Detect which cell encompasses the target text, then output its (x, y) center coordinate. 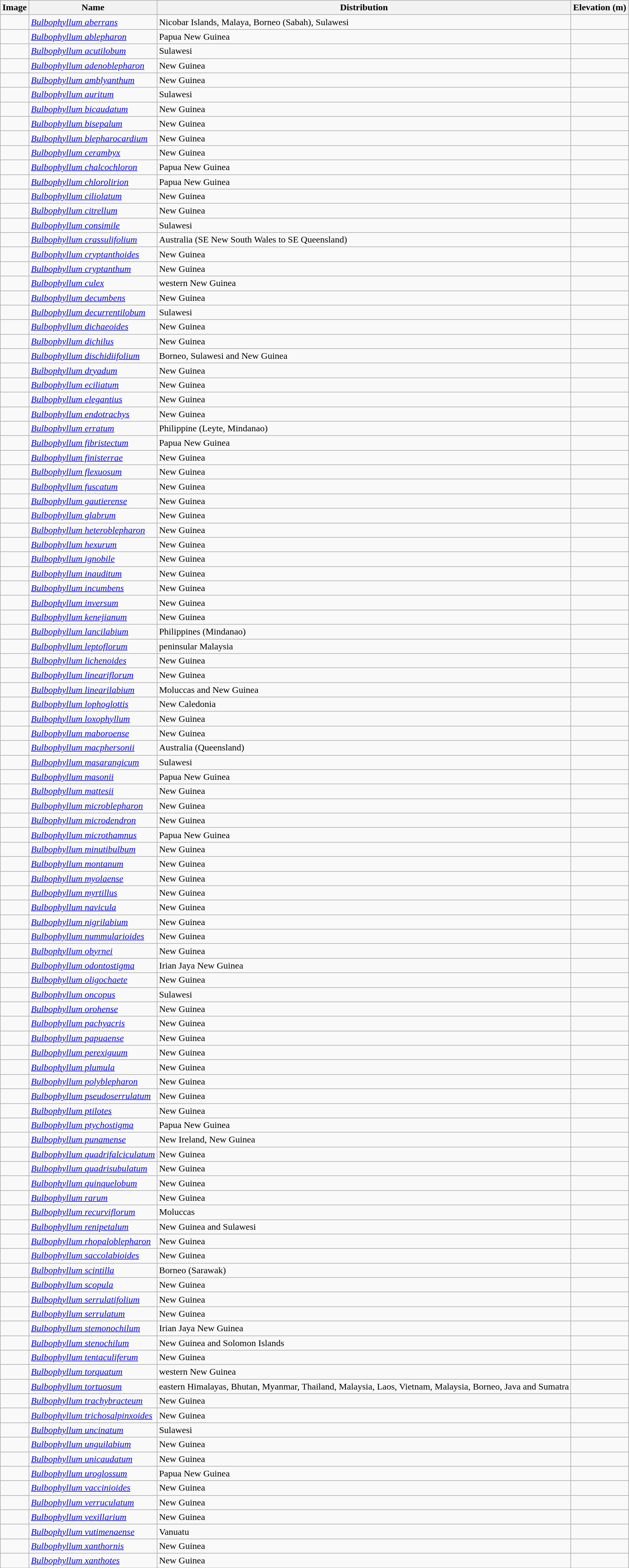
Bulbophyllum recurviflorum (93, 1212)
Bulbophyllum lichenoides (93, 661)
Vanuatu (364, 1531)
Bulbophyllum maboroense (93, 733)
Bulbophyllum leptoflorum (93, 646)
Bulbophyllum odontostigma (93, 966)
Bulbophyllum pachyacris (93, 1023)
Bulbophyllum fuscatum (93, 487)
Bulbophyllum bicaudatum (93, 109)
Bulbophyllum orohense (93, 1009)
Bulbophyllum stemonochilum (93, 1328)
Bulbophyllum vutimenaense (93, 1531)
New Guinea and Sulawesi (364, 1227)
Bulbophyllum blepharocardium (93, 138)
Bulbophyllum cryptanthoides (93, 254)
Bulbophyllum loxophyllum (93, 719)
Bulbophyllum uncinatum (93, 1430)
Bulbophyllum ciliolatum (93, 196)
Bulbophyllum consimile (93, 225)
Moluccas and New Guinea (364, 690)
Bulbophyllum myolaense (93, 878)
Name (93, 8)
Bulbophyllum vexillarium (93, 1517)
Bulbophyllum masonii (93, 777)
eastern Himalayas, Bhutan, Myanmar, Thailand, Malaysia, Laos, Vietnam, Malaysia, Borneo, Java and Sumatra (364, 1386)
Bulbophyllum nigrilabium (93, 922)
Bulbophyllum inversum (93, 602)
Bulbophyllum culex (93, 283)
Bulbophyllum endotrachys (93, 414)
Bulbophyllum polyblepharon (93, 1081)
Bulbophyllum ignobile (93, 559)
Bulbophyllum papuaense (93, 1038)
Elevation (m) (600, 8)
Bulbophyllum xanthornis (93, 1546)
Bulbophyllum lophoglottis (93, 704)
Bulbophyllum quadrisubulatum (93, 1169)
Bulbophyllum fibristectum (93, 443)
Bulbophyllum decurrentilobum (93, 312)
Bulbophyllum saccolabioides (93, 1256)
Borneo, Sulawesi and New Guinea (364, 356)
Bulbophyllum plumula (93, 1067)
Bulbophyllum ablepharon (93, 37)
Bulbophyllum aberrans (93, 22)
Bulbophyllum scopula (93, 1285)
Bulbophyllum stenochilum (93, 1343)
Bulbophyllum masarangicum (93, 762)
Bulbophyllum myrtillus (93, 893)
Bulbophyllum erratum (93, 429)
Bulbophyllum gautierense (93, 501)
Philippines (Mindanao) (364, 631)
Bulbophyllum trichosalpinxoides (93, 1415)
Bulbophyllum trachybracteum (93, 1401)
Bulbophyllum ptychostigma (93, 1125)
Bulbophyllum unicaudatum (93, 1459)
New Guinea and Solomon Islands (364, 1343)
Bulbophyllum elegantius (93, 399)
Bulbophyllum chalcochloron (93, 167)
Bulbophyllum finisterrae (93, 458)
Bulbophyllum xanthotes (93, 1560)
Bulbophyllum amblyanthum (93, 80)
Bulbophyllum unguilabium (93, 1444)
Bulbophyllum tortuosum (93, 1386)
Bulbophyllum dischidiifolium (93, 356)
Bulbophyllum acutilobum (93, 51)
Moluccas (364, 1212)
Bulbophyllum scintilla (93, 1270)
Distribution (364, 8)
Bulbophyllum glabrum (93, 516)
Bulbophyllum rarum (93, 1198)
Bulbophyllum citrellum (93, 211)
Nicobar Islands, Malaya, Borneo (Sabah), Sulawesi (364, 22)
Bulbophyllum microdendron (93, 820)
Bulbophyllum tentaculiferum (93, 1358)
Bulbophyllum dryadum (93, 370)
Bulbophyllum decumbens (93, 298)
Bulbophyllum hexurum (93, 545)
Bulbophyllum perexiguum (93, 1052)
Bulbophyllum eciliatum (93, 385)
Bulbophyllum obyrnei (93, 951)
Bulbophyllum ptilotes (93, 1111)
Bulbophyllum chlorolirion (93, 182)
Bulbophyllum quadrifalciculatum (93, 1154)
Bulbophyllum macphersonii (93, 748)
Bulbophyllum inauditum (93, 574)
Bulbophyllum vaccinioides (93, 1488)
peninsular Malaysia (364, 646)
Bulbophyllum oligochaete (93, 980)
New Ireland, New Guinea (364, 1140)
Bulbophyllum rhopaloblepharon (93, 1241)
New Caledonia (364, 704)
Bulbophyllum quinquelobum (93, 1183)
Bulbophyllum punamense (93, 1140)
Bulbophyllum flexuosum (93, 472)
Bulbophyllum heteroblepharon (93, 530)
Bulbophyllum cryptanthum (93, 269)
Bulbophyllum nummularioides (93, 937)
Bulbophyllum cerambyx (93, 153)
Bulbophyllum verruculatum (93, 1502)
Bulbophyllum renipetalum (93, 1227)
Bulbophyllum navicula (93, 908)
Australia (SE New South Wales to SE Queensland) (364, 240)
Bulbophyllum oncopus (93, 994)
Bulbophyllum linearilabium (93, 690)
Bulbophyllum adenoblepharon (93, 66)
Bulbophyllum pseudoserrulatum (93, 1096)
Bulbophyllum bisepalum (93, 124)
Bulbophyllum crassulifolium (93, 240)
Bulbophyllum mattesii (93, 791)
Bulbophyllum uroglossum (93, 1473)
Bulbophyllum auritum (93, 95)
Image (14, 8)
Borneo (Sarawak) (364, 1270)
Bulbophyllum serrulatum (93, 1314)
Bulbophyllum serrulatifolium (93, 1299)
Bulbophyllum dichaeoides (93, 327)
Bulbophyllum microblepharon (93, 806)
Bulbophyllum kenejianum (93, 617)
Bulbophyllum microthamnus (93, 835)
Bulbophyllum montanum (93, 864)
Bulbophyllum torquatum (93, 1372)
Bulbophyllum lineariflorum (93, 675)
Australia (Queensland) (364, 748)
Bulbophyllum lancilabium (93, 631)
Bulbophyllum dichilus (93, 341)
Bulbophyllum incumbens (93, 588)
Bulbophyllum minutibulbum (93, 849)
Philippine (Leyte, Mindanao) (364, 429)
